Detect which cell encompasses the target text, then output its (x, y) center coordinate. 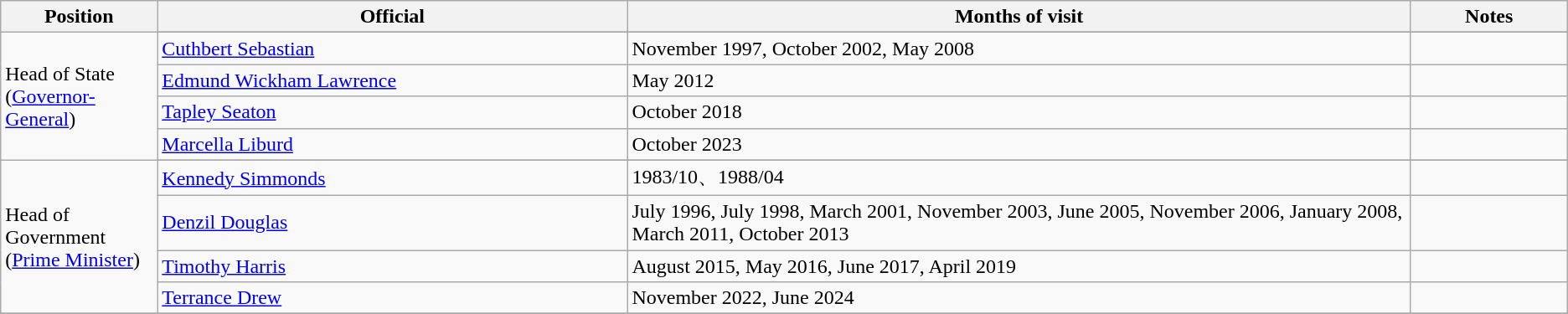
Denzil Douglas (392, 223)
October 2018 (1019, 112)
Notes (1489, 17)
Head of Government(Prime Minister) (79, 237)
Head of State(Governor-General) (79, 96)
Timothy Harris (392, 266)
Months of visit (1019, 17)
Official (392, 17)
Kennedy Simmonds (392, 178)
Edmund Wickham Lawrence (392, 80)
Position (79, 17)
Cuthbert Sebastian (392, 49)
November 1997, October 2002, May 2008 (1019, 49)
October 2023 (1019, 144)
July 1996, July 1998, March 2001, November 2003, June 2005, November 2006, January 2008, March 2011, October 2013 (1019, 223)
August 2015, May 2016, June 2017, April 2019 (1019, 266)
Terrance Drew (392, 298)
1983/10、1988/04 (1019, 178)
Tapley Seaton (392, 112)
Marcella Liburd (392, 144)
November 2022, June 2024 (1019, 298)
May 2012 (1019, 80)
